For the text-containing cell, return its midpoint in [X, Y] coordinate format. 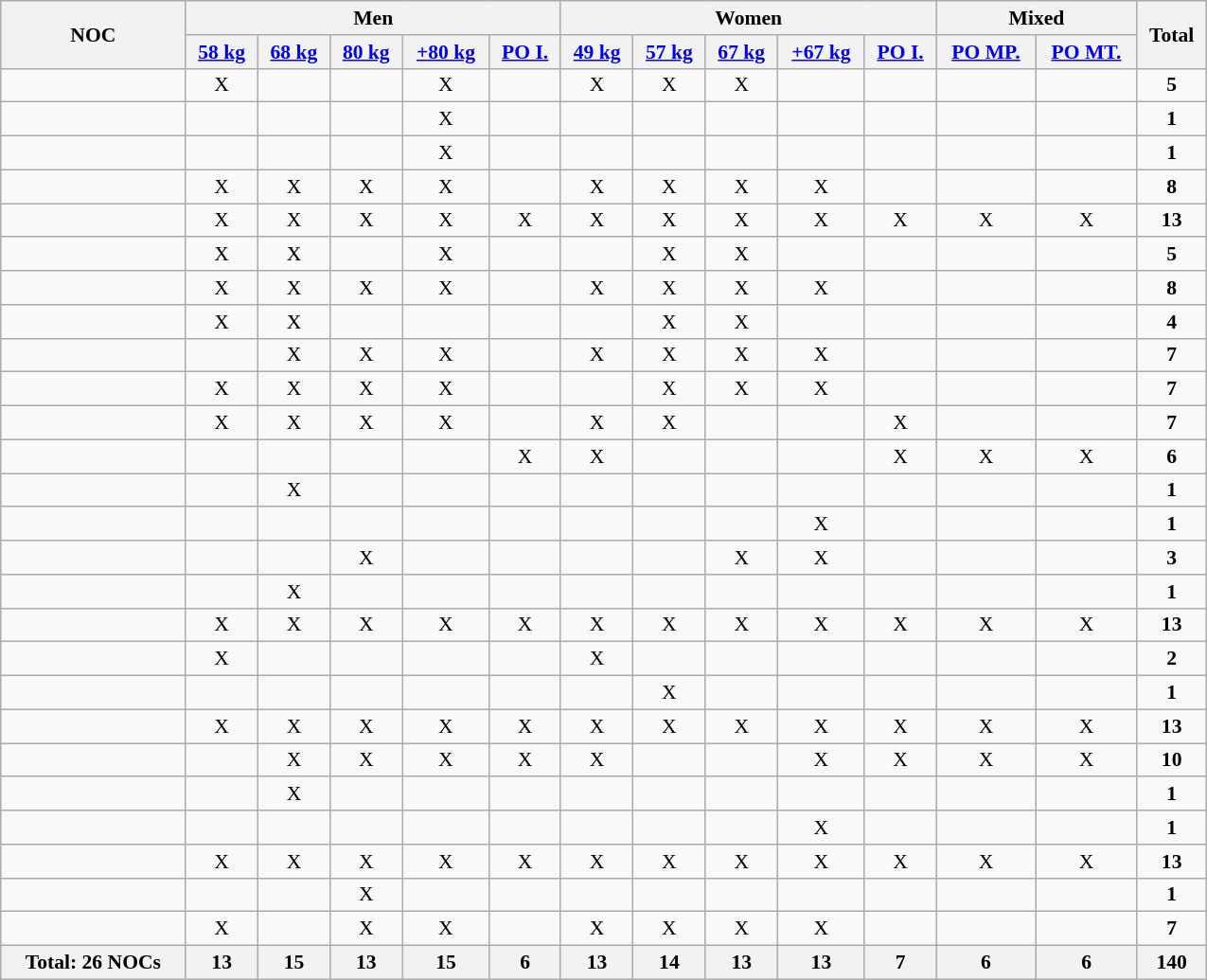
+67 kg [821, 52]
2 [1172, 659]
Total [1172, 34]
Men [373, 18]
10 [1172, 760]
Mixed [1037, 18]
67 kg [741, 52]
4 [1172, 322]
140 [1172, 963]
Total: 26 NOCs [93, 963]
PO MP. [986, 52]
14 [669, 963]
+80 kg [446, 52]
3 [1172, 558]
NOC [93, 34]
Women [748, 18]
49 kg [596, 52]
68 kg [293, 52]
58 kg [222, 52]
57 kg [669, 52]
PO MT. [1087, 52]
80 kg [366, 52]
